For the text-containing cell, return its midpoint in [X, Y] coordinate format. 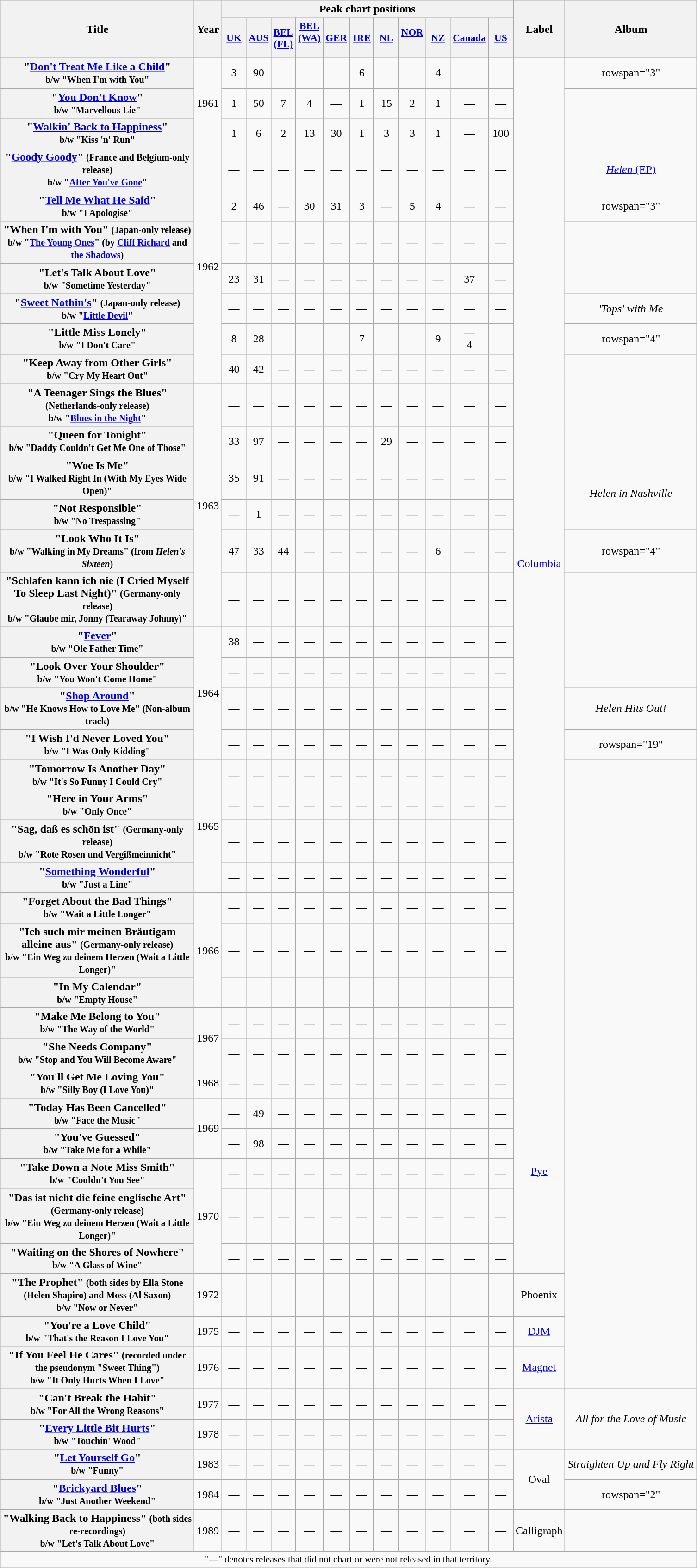
1970 [208, 1216]
1967 [208, 1038]
"Walking Back to Happiness" (both sides re-recordings)b/w "Let's Talk About Love" [97, 1531]
1963 [208, 505]
"Tell Me What He Said"b/w "I Apologise" [97, 206]
"Ich such mir meinen Bräutigam alleine aus" (Germany-only release)b/w "Ein Weg zu deinem Herzen (Wait a Little Longer)" [97, 950]
"Schlafen kann ich nie (I Cried Myself To Sleep Last Night)" (Germany-only release)b/w "Glaube mir, Jonny (Tearaway Johnny)" [97, 599]
Label [539, 30]
"When I'm with You" (Japan-only release)b/w "The Young Ones" (by Cliff Richard and the Shadows) [97, 242]
All for the Love of Music [631, 1419]
"Woe Is Me"b/w "I Walked Right In (With My Eyes Wide Open)" [97, 478]
Calligraph [539, 1531]
NOR [412, 38]
Title [97, 30]
1964 [208, 693]
"Let's Talk About Love"b/w "Sometime Yesterday" [97, 278]
GER [336, 38]
Canada [469, 38]
1969 [208, 1128]
50 [258, 103]
DJM [539, 1331]
"Can't Break the Habit"b/w "For All the Wrong Reasons" [97, 1404]
Pye [539, 1171]
Magnet [539, 1368]
100 [501, 133]
1962 [208, 266]
"She Needs Company"b/w "Stop and You Will Become Aware" [97, 1053]
"Sag, daß es schön ist" (Germany-only release)b/w "Rote Rosen und Vergißmeinnicht" [97, 841]
"Goody Goody" (France and Belgium-only release)b/w "After You've Gone" [97, 170]
"Little Miss Lonely"b/w "I Don't Care" [97, 339]
1984 [208, 1494]
42 [258, 369]
46 [258, 206]
"A Teenager Sings the Blues" (Netherlands-only release)b/w "Blues in the Night" [97, 405]
1983 [208, 1464]
44 [283, 550]
97 [258, 441]
"Here in Your Arms"b/w "Only Once" [97, 805]
"Brickyard Blues"b/w "Just Another Weekend" [97, 1494]
91 [258, 478]
AUS [258, 38]
"Keep Away from Other Girls"b/w "Cry My Heart Out" [97, 369]
"Waiting on the Shores of Nowhere"b/w "A Glass of Wine" [97, 1259]
40 [234, 369]
"The Prophet" (both sides by Ella Stone (Helen Shapiro) and Moss (Al Saxon)b/w "Now or Never" [97, 1295]
49 [258, 1113]
1966 [208, 950]
"Das ist nicht die feine englische Art" (Germany-only release)b/w "Ein Weg zu deinem Herzen (Wait a Little Longer)" [97, 1216]
BEL (FL) [283, 38]
"I Wish I'd Never Loved You"b/w "I Was Only Kidding" [97, 745]
Phoenix [539, 1295]
"Don't Treat Me Like a Child"b/w "When I'm with You" [97, 73]
"Sweet Nothin's" (Japan-only release)b/w "Little Devil" [97, 309]
"You're a Love Child"b/w "That's the Reason I Love You" [97, 1331]
90 [258, 73]
"Fever"b/w "Ole Father Time" [97, 642]
BEL (WA) [309, 38]
37 [469, 278]
"Not Responsible"b/w "No Trespassing" [97, 514]
9 [438, 339]
"If You Feel He Cares" (recorded under the pseudonym "Sweet Thing")b/w "It Only Hurts When I Love" [97, 1368]
"Every Little Bit Hurts"b/w "Touchin' Wood" [97, 1434]
29 [386, 441]
NL [386, 38]
Album [631, 30]
13 [309, 133]
Helen Hits Out! [631, 709]
Oval [539, 1479]
38 [234, 642]
1978 [208, 1434]
UK [234, 38]
8 [234, 339]
Year [208, 30]
Columbia [539, 563]
"Walkin' Back to Happiness"b/w "Kiss 'n' Run" [97, 133]
1975 [208, 1331]
1976 [208, 1368]
"Something Wonderful"b/w "Just a Line" [97, 878]
Helen in Nashville [631, 493]
"Today Has Been Cancelled"b/w "Face the Music" [97, 1113]
'Tops' with Me [631, 309]
Peak chart positions [367, 9]
98 [258, 1143]
"You'll Get Me Loving You"b/w "Silly Boy (I Love You)" [97, 1083]
rowspan="2" [631, 1494]
Straighten Up and Fly Right [631, 1464]
"You Don't Know"b/w "Marvellous Lie" [97, 103]
US [501, 38]
"Take Down a Note Miss Smith"b/w "Couldn't You See" [97, 1173]
—4 [469, 339]
15 [386, 103]
"Shop Around"b/w "He Knows How to Love Me" (Non-album track) [97, 709]
"Look Who It Is"b/w "Walking in My Dreams" (from Helen's Sixteen) [97, 550]
"Look Over Your Shoulder"b/w "You Won't Come Home" [97, 672]
1961 [208, 103]
"Queen for Tonight"b/w "Daddy Couldn't Get Me One of Those" [97, 441]
NZ [438, 38]
23 [234, 278]
1968 [208, 1083]
1972 [208, 1295]
"In My Calendar"b/w "Empty House" [97, 993]
28 [258, 339]
"Make Me Belong to You"b/w "The Way of the World" [97, 1023]
IRE [362, 38]
"Forget About the Bad Things"b/w "Wait a Little Longer" [97, 907]
5 [412, 206]
1977 [208, 1404]
Helen (EP) [631, 170]
"You've Guessed"b/w "Take Me for a While" [97, 1143]
rowspan="19" [631, 745]
1989 [208, 1531]
"Tomorrow Is Another Day"b/w "It's So Funny I Could Cry" [97, 775]
Arista [539, 1419]
35 [234, 478]
1965 [208, 826]
47 [234, 550]
"—" denotes releases that did not chart or were not released in that territory. [349, 1560]
"Let Yourself Go"b/w "Funny" [97, 1464]
